Search for the cell housing the specified text and yield its (x, y) center coordinate. 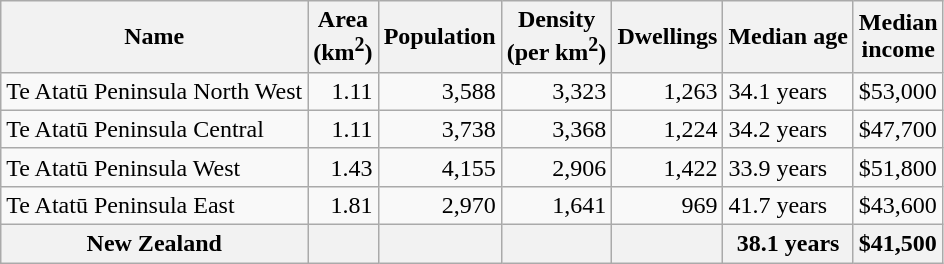
Te Atatū Peninsula Central (154, 129)
1,224 (668, 129)
1.81 (343, 205)
Te Atatū Peninsula East (154, 205)
$47,700 (898, 129)
1,641 (556, 205)
Median age (788, 37)
38.1 years (788, 244)
4,155 (440, 167)
969 (668, 205)
1,263 (668, 91)
33.9 years (788, 167)
$53,000 (898, 91)
34.1 years (788, 91)
Population (440, 37)
1,422 (668, 167)
Area(km2) (343, 37)
Te Atatū Peninsula West (154, 167)
Dwellings (668, 37)
2,906 (556, 167)
41.7 years (788, 205)
Name (154, 37)
Te Atatū Peninsula North West (154, 91)
3,588 (440, 91)
34.2 years (788, 129)
3,738 (440, 129)
3,368 (556, 129)
New Zealand (154, 244)
1.43 (343, 167)
Density(per km2) (556, 37)
Medianincome (898, 37)
$51,800 (898, 167)
2,970 (440, 205)
$41,500 (898, 244)
3,323 (556, 91)
$43,600 (898, 205)
